Provide the [X, Y] coordinate of the cell's center where the given text is located.  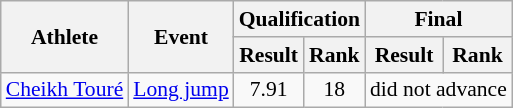
Qualification [300, 19]
Cheikh Touré [65, 90]
Event [180, 36]
Athlete [65, 36]
Final [438, 19]
Long jump [180, 90]
18 [334, 90]
did not advance [438, 90]
7.91 [269, 90]
